Identify which cell holds the provided text, then report its [X, Y] central coordinate. 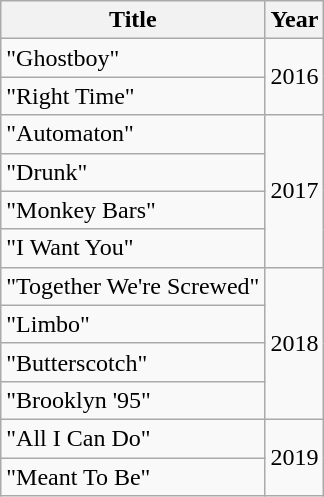
"All I Can Do" [133, 438]
"Limbo" [133, 324]
"Butterscotch" [133, 362]
"Right Time" [133, 96]
"Monkey Bars" [133, 210]
"Ghostboy" [133, 58]
2016 [294, 77]
2018 [294, 343]
"Brooklyn '95" [133, 400]
"Automaton" [133, 134]
"Together We're Screwed" [133, 286]
Title [133, 20]
"Drunk" [133, 172]
"Meant To Be" [133, 477]
2019 [294, 457]
2017 [294, 191]
Year [294, 20]
"I Want You" [133, 248]
